Detect which cell encompasses the target text, then output its [x, y] center coordinate. 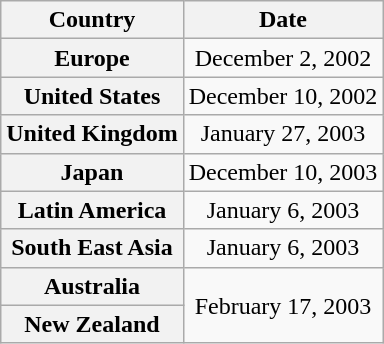
Japan [92, 172]
January 27, 2003 [283, 134]
South East Asia [92, 248]
December 10, 2003 [283, 172]
Country [92, 20]
United Kingdom [92, 134]
Europe [92, 58]
New Zealand [92, 324]
December 2, 2002 [283, 58]
Latin America [92, 210]
Australia [92, 286]
December 10, 2002 [283, 96]
Date [283, 20]
February 17, 2003 [283, 305]
United States [92, 96]
